Capture the cell that displays the provided text and extract its [X, Y] central coordinate. 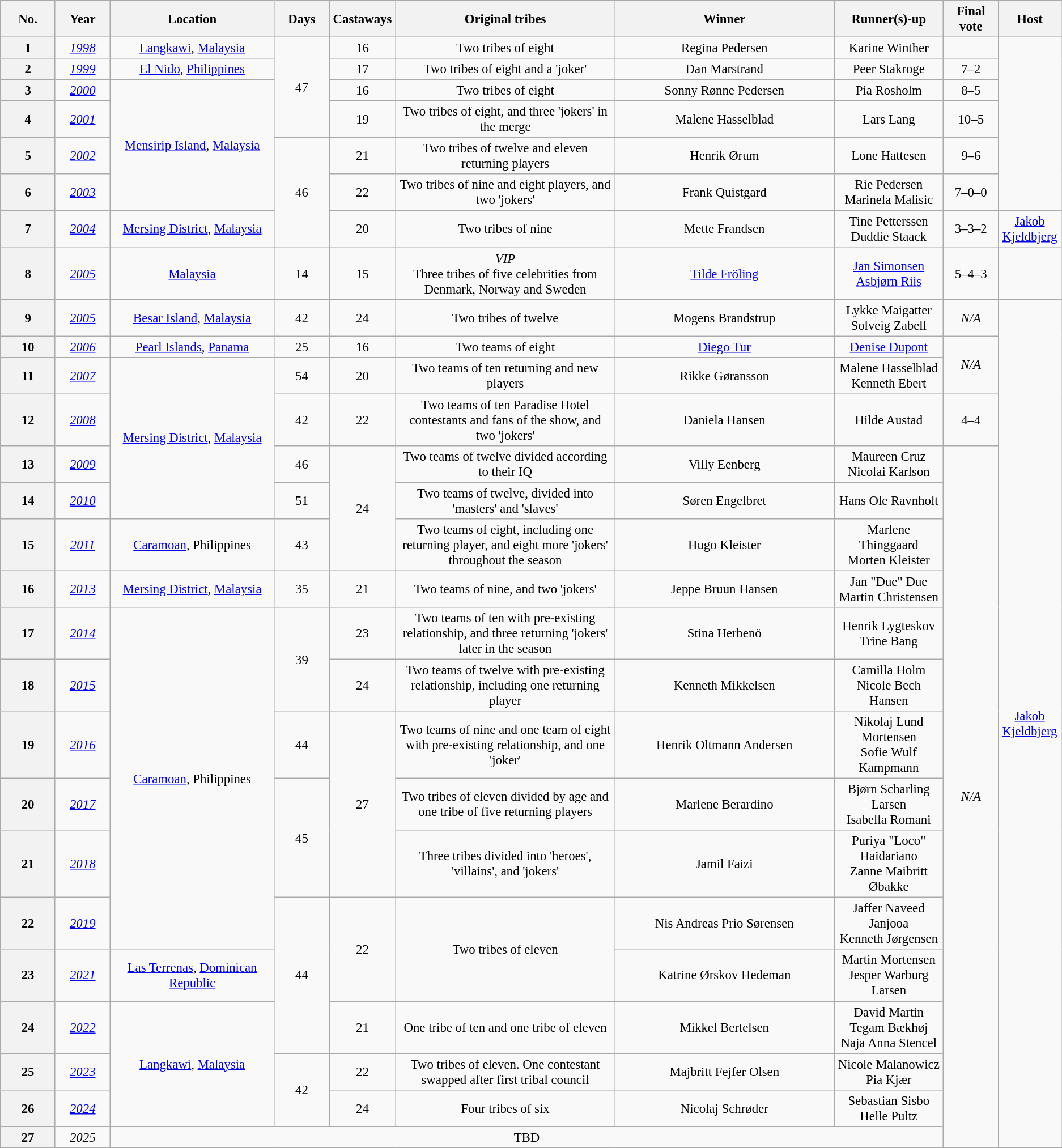
5 [28, 156]
Year [83, 19]
12 [28, 420]
Nikolaj Lund MortensenSofie Wulf Kampmann [889, 745]
Host [1030, 19]
Lars Lang [889, 119]
2024 [83, 1108]
Nicolaj Schrøder [724, 1108]
Two tribes of eleven. One contestant swapped after first tribal council [505, 1072]
Two tribes of eleven [505, 950]
2006 [83, 347]
2 [28, 69]
Peer Stakroge [889, 69]
Tilde Fröling [724, 274]
Bjørn Scharling LarsenIsabella Romani [889, 805]
2008 [83, 420]
Malaysia [192, 274]
Jan "Due" DueMartin Christensen [889, 589]
2007 [83, 375]
Two tribes of eight, and three 'jokers' in the merge [505, 119]
Original tribes [505, 19]
No. [28, 19]
2001 [83, 119]
Two teams of nine and one team of eight with pre-existing relationship, and one 'joker' [505, 745]
Søren Engelbret [724, 501]
Two teams of nine, and two 'jokers' [505, 589]
Mikkel Bertelsen [724, 1027]
2004 [83, 229]
2003 [83, 193]
Malene Hasselblad [724, 119]
Marlene Berardino [724, 805]
Four tribes of six [505, 1108]
Two tribes of nine and eight players, and two 'jokers' [505, 193]
Sebastian SisboHelle Pultz [889, 1108]
Martin MortensenJesper Warburg Larsen [889, 976]
Final vote [971, 19]
Mensirip Island, Malaysia [192, 145]
Jamil Faizi [724, 864]
4–4 [971, 420]
Henrik LygteskovTrine Bang [889, 633]
Camilla HolmNicole Bech Hansen [889, 686]
El Nido, Philippines [192, 69]
Two teams of eight [505, 347]
Pearl Islands, Panama [192, 347]
Henrik Ørum [724, 156]
51 [301, 501]
Denise Dupont [889, 347]
1 [28, 48]
Kenneth Mikkelsen [724, 686]
2023 [83, 1072]
2016 [83, 745]
10 [28, 347]
7–0–0 [971, 193]
2022 [83, 1027]
Majbritt Fejfer Olsen [724, 1072]
Location [192, 19]
Two tribes of nine [505, 229]
7 [28, 229]
Jeppe Bruun Hansen [724, 589]
Two teams of ten with pre-existing relationship, and three returning 'jokers' later in the season [505, 633]
Maureen CruzNicolai Karlson [889, 465]
Two tribes of twelve and eleven returning players [505, 156]
1999 [83, 69]
3–3–2 [971, 229]
Puriya "Loco" HaidarianoZanne Maibritt Øbakke [889, 864]
Rikke Gøransson [724, 375]
Two teams of twelve with pre-existing relationship, including one returning player [505, 686]
Hilde Austad [889, 420]
45 [301, 838]
2010 [83, 501]
Lone Hattesen [889, 156]
Days [301, 19]
43 [301, 545]
Stina Herbenö [724, 633]
9 [28, 317]
4 [28, 119]
2019 [83, 924]
Castaways [363, 19]
Hans Ole Ravnholt [889, 501]
Malene HasselbladKenneth Ebert [889, 375]
Two teams of ten returning and new players [505, 375]
Diego Tur [724, 347]
Lykke MaigatterSolveig Zabell [889, 317]
2014 [83, 633]
Katrine Ørskov Hedeman [724, 976]
Rie PedersenMarinela Malisic [889, 193]
9–6 [971, 156]
TBD [527, 1137]
Two tribes of eight and a 'joker' [505, 69]
VIPThree tribes of five celebrities from Denmark, Norway and Sweden [505, 274]
2015 [83, 686]
Two tribes of twelve [505, 317]
Hugo Kleister [724, 545]
Karine Winther [889, 48]
Marlene ThinggaardMorten Kleister [889, 545]
Mogens Brandstrup [724, 317]
Nicole MalanowiczPia Kjær [889, 1072]
1998 [83, 48]
Pia Rosholm [889, 91]
2009 [83, 465]
54 [301, 375]
Las Terrenas, Dominican Republic [192, 976]
Two tribes of eleven divided by age and one tribe of five returning players [505, 805]
David Martin Tegam BækhøjNaja Anna Stencel [889, 1027]
Mette Frandsen [724, 229]
Runner(s)-up [889, 19]
Jaffer Naveed JanjooaKenneth Jørgensen [889, 924]
26 [28, 1108]
2017 [83, 805]
39 [301, 660]
10–5 [971, 119]
Regina Pedersen [724, 48]
Two teams of eight, including one returning player, and eight more 'jokers' throughout the season [505, 545]
Two teams of twelve divided according to their IQ [505, 465]
8–5 [971, 91]
2021 [83, 976]
2002 [83, 156]
11 [28, 375]
Daniela Hansen [724, 420]
8 [28, 274]
7–2 [971, 69]
Villy Eenberg [724, 465]
18 [28, 686]
Jan Simonsen Asbjørn Riis [889, 274]
Two teams of ten Paradise Hotel contestants and fans of the show, and two 'jokers' [505, 420]
Nis Andreas Prio Sørensen [724, 924]
47 [301, 87]
35 [301, 589]
2013 [83, 589]
Winner [724, 19]
Henrik Oltmann Andersen [724, 745]
3 [28, 91]
Besar Island, Malaysia [192, 317]
Three tribes divided into 'heroes', 'villains', and 'jokers' [505, 864]
Tine PetterssenDuddie Staack [889, 229]
Two teams of twelve, divided into 'masters' and 'slaves' [505, 501]
2000 [83, 91]
One tribe of ten and one tribe of eleven [505, 1027]
Frank Quistgard [724, 193]
2018 [83, 864]
6 [28, 193]
2025 [83, 1137]
5–4–3 [971, 274]
Sonny Rønne Pedersen [724, 91]
2011 [83, 545]
Dan Marstrand [724, 69]
13 [28, 465]
